From the cell containing the given text, extract its center point as (X, Y) coordinate. 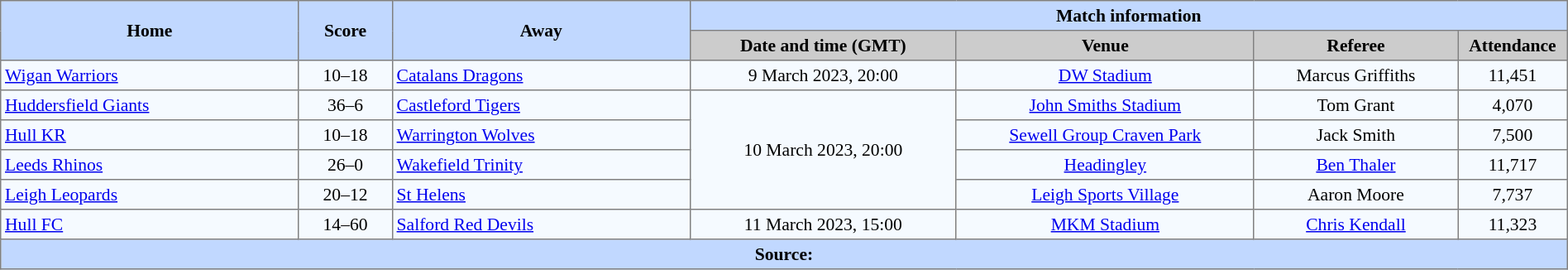
Aaron Moore (1355, 195)
Salford Red Devils (541, 224)
Match information (1128, 16)
Headingley (1105, 165)
Score (346, 31)
11 March 2023, 15:00 (823, 224)
Venue (1105, 46)
4,070 (1513, 105)
Ben Thaler (1355, 165)
14–60 (346, 224)
Attendance (1513, 46)
7,500 (1513, 135)
11,451 (1513, 75)
Source: (784, 254)
Away (541, 31)
11,717 (1513, 165)
Hull FC (150, 224)
Hull KR (150, 135)
11,323 (1513, 224)
Leigh Sports Village (1105, 195)
36–6 (346, 105)
John Smiths Stadium (1105, 105)
Home (150, 31)
Warrington Wolves (541, 135)
Leigh Leopards (150, 195)
Marcus Griffiths (1355, 75)
Wigan Warriors (150, 75)
Jack Smith (1355, 135)
Tom Grant (1355, 105)
Chris Kendall (1355, 224)
20–12 (346, 195)
10 March 2023, 20:00 (823, 150)
MKM Stadium (1105, 224)
9 March 2023, 20:00 (823, 75)
Huddersfield Giants (150, 105)
Referee (1355, 46)
Date and time (GMT) (823, 46)
Wakefield Trinity (541, 165)
Castleford Tigers (541, 105)
26–0 (346, 165)
St Helens (541, 195)
Catalans Dragons (541, 75)
Sewell Group Craven Park (1105, 135)
Leeds Rhinos (150, 165)
7,737 (1513, 195)
DW Stadium (1105, 75)
